Search for the cell housing the specified text and yield its (X, Y) center coordinate. 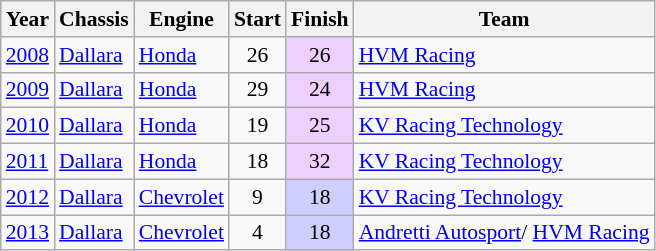
9 (258, 197)
Year (28, 19)
19 (258, 126)
2008 (28, 55)
Start (258, 19)
24 (320, 90)
2010 (28, 126)
2011 (28, 162)
Team (504, 19)
Finish (320, 19)
29 (258, 90)
4 (258, 233)
25 (320, 126)
2013 (28, 233)
Chassis (94, 19)
2009 (28, 90)
Engine (182, 19)
Andretti Autosport/ HVM Racing (504, 233)
2012 (28, 197)
32 (320, 162)
